For the text-containing cell, return its midpoint in (x, y) coordinate format. 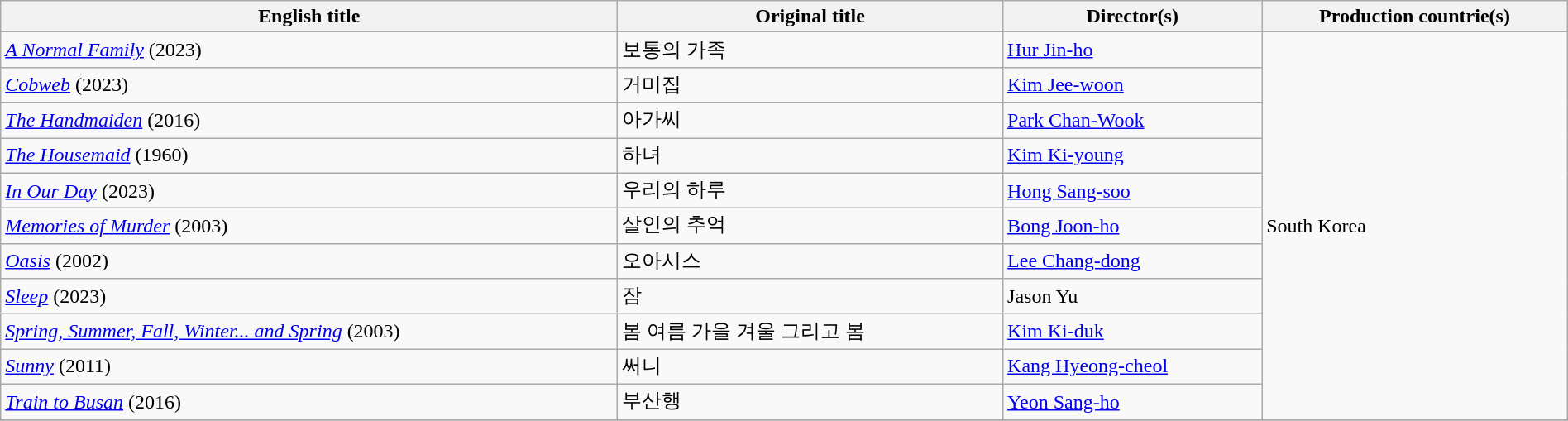
하녀 (810, 155)
The Handmaiden (2016) (309, 121)
보통의 가족 (810, 50)
Train to Busan (2016) (309, 402)
Oasis (2002) (309, 261)
잠 (810, 296)
오아시스 (810, 261)
봄 여름 가을 겨울 그리고 봄 (810, 331)
써니 (810, 367)
South Korea (1415, 226)
English title (309, 17)
Bong Joon-ho (1133, 227)
Kang Hyeong-cheol (1133, 367)
Director(s) (1133, 17)
In Our Day (2023) (309, 190)
살인의 추억 (810, 227)
Park Chan-Wook (1133, 121)
Kim Jee-woon (1133, 84)
Kim Ki-duk (1133, 331)
The Housemaid (1960) (309, 155)
Original title (810, 17)
Yeon Sang-ho (1133, 402)
부산행 (810, 402)
Jason Yu (1133, 296)
거미집 (810, 84)
Sleep (2023) (309, 296)
Cobweb (2023) (309, 84)
우리의 하루 (810, 190)
Hong Sang-soo (1133, 190)
Lee Chang-dong (1133, 261)
Spring, Summer, Fall, Winter... and Spring (2003) (309, 331)
Sunny (2011) (309, 367)
Memories of Murder (2003) (309, 227)
A Normal Family (2023) (309, 50)
아가씨 (810, 121)
Kim Ki-young (1133, 155)
Hur Jin-ho (1133, 50)
Production countrie(s) (1415, 17)
